Provide the [X, Y] coordinate of the cell's center where the given text is located.  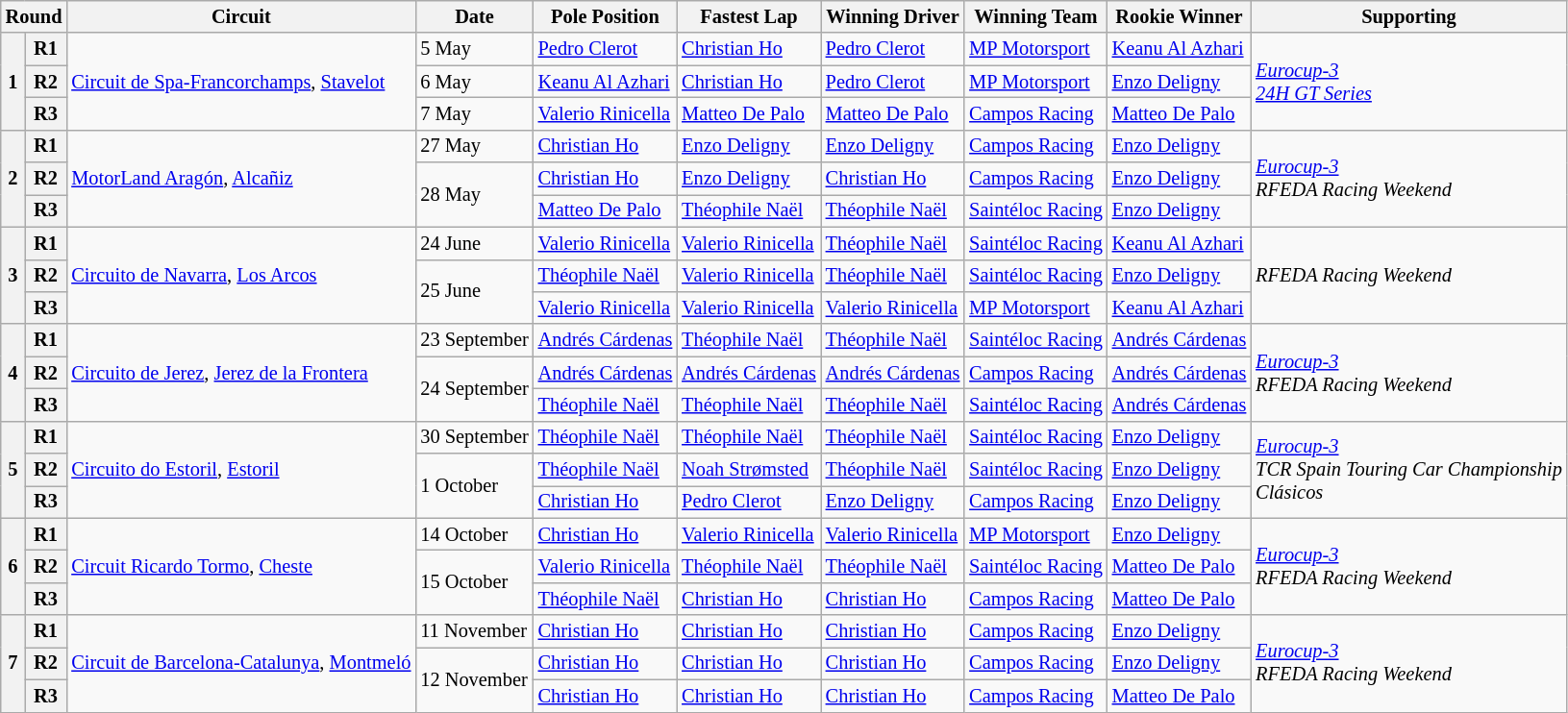
MotorLand Aragón, Alcañiz [240, 179]
Circuit [240, 16]
Circuit Ricardo Tormo, Cheste [240, 567]
24 September [474, 388]
Eurocup-324H GT Series [1408, 81]
Rookie Winner [1180, 16]
3 [13, 275]
27 May [474, 146]
Date [474, 16]
RFEDA Racing Weekend [1408, 275]
23 September [474, 340]
Circuito de Jerez, Jerez de la Frontera [240, 373]
Circuito de Navarra, Los Arcos [240, 275]
12 November [474, 678]
Circuito do Estoril, Estoril [240, 469]
30 September [474, 437]
2 [13, 179]
Pole Position [606, 16]
14 October [474, 534]
5 May [474, 49]
11 November [474, 631]
7 May [474, 113]
4 [13, 373]
Circuit de Barcelona-Catalunya, Montmeló [240, 663]
Circuit de Spa-Francorchamps, Stavelot [240, 81]
7 [13, 663]
25 June [474, 292]
Fastest Lap [749, 16]
Eurocup-3TCR Spain Touring Car ChampionshipClásicos [1408, 469]
1 [13, 81]
28 May [474, 194]
15 October [474, 582]
Supporting [1408, 16]
24 June [474, 243]
Winning Team [1035, 16]
Round [35, 16]
5 [13, 469]
6 May [474, 82]
1 October [474, 486]
6 [13, 567]
Winning Driver [893, 16]
Noah Strømsted [749, 470]
